Identify which cell holds the provided text, then report its [x, y] central coordinate. 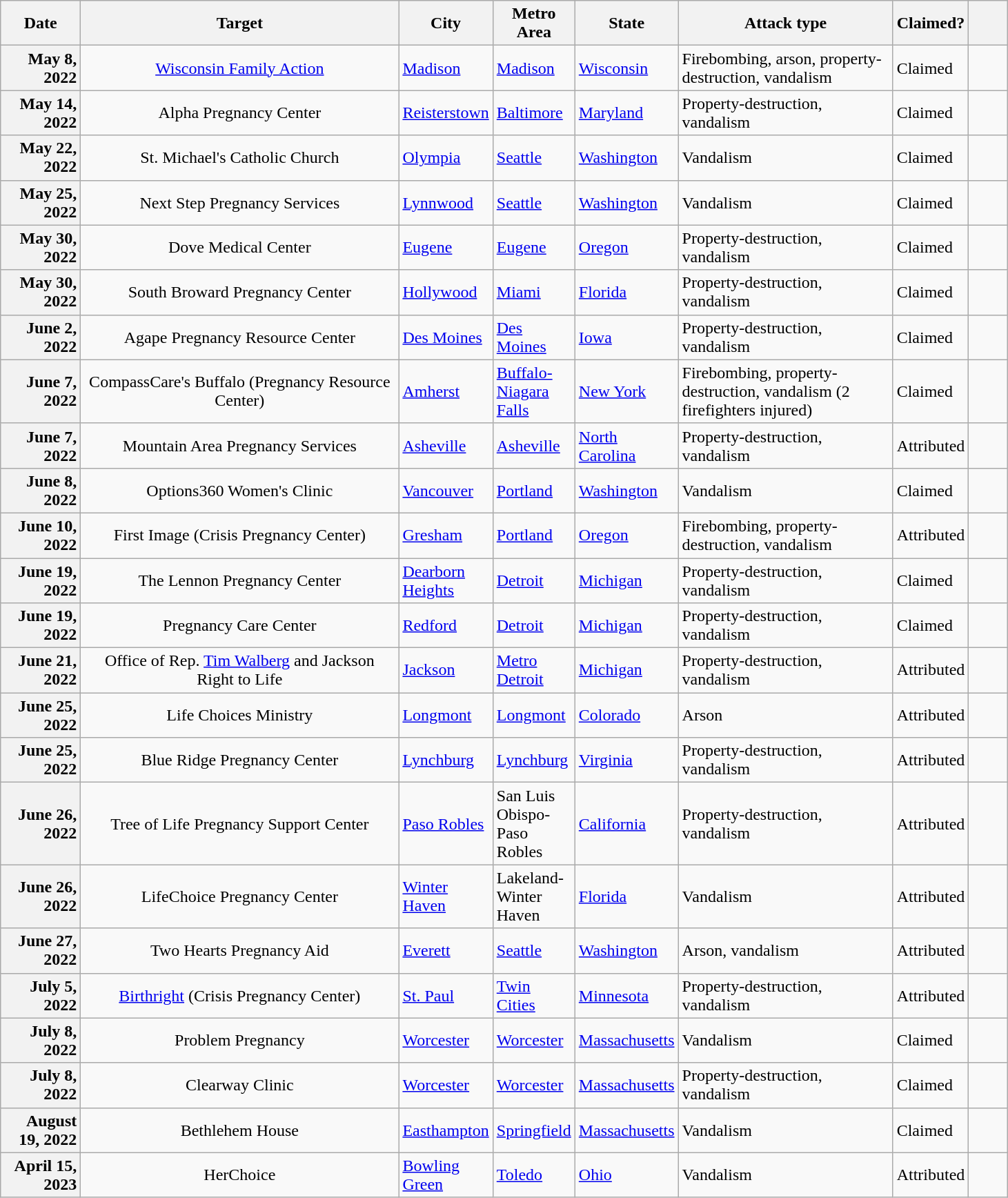
Reisterstown [446, 113]
May 25, 2022 [41, 203]
Agape Pregnancy Resource Center [240, 337]
Metro Detroit [534, 671]
Buffalo-Niagara Falls [534, 391]
Hollywood [446, 293]
Clearway Clinic [240, 1085]
May 22, 2022 [41, 157]
Bethlehem House [240, 1130]
Pregnancy Care Center [240, 625]
May 14, 2022 [41, 113]
Life Choices Ministry [240, 715]
CompassCare's Buffalo (Pregnancy Resource Center) [240, 391]
San Luis Obispo-Paso Robles [534, 824]
City [446, 23]
Paso Robles [446, 824]
Baltimore [534, 113]
State [626, 23]
Office of Rep. Tim Walberg and Jackson Right to Life [240, 671]
Dearborn Heights [446, 580]
Vancouver [446, 490]
LifeChoice Pregnancy Center [240, 896]
July 5, 2022 [41, 995]
August 19, 2022 [41, 1130]
St. Paul [446, 995]
Options360 Women's Clinic [240, 490]
Attack type [785, 23]
Metro Area [534, 23]
Gresham [446, 536]
Two Hearts Pregnancy Aid [240, 951]
May 8, 2022 [41, 68]
Wisconsin [626, 68]
Miami [534, 293]
Twin Cities [534, 995]
June 10, 2022 [41, 536]
June 8, 2022 [41, 490]
Lakeland-Winter Haven [534, 896]
Ohio [626, 1175]
Lynnwood [446, 203]
Winter Haven [446, 896]
Tree of Life Pregnancy Support Center [240, 824]
Date [41, 23]
Birthright (Crisis Pregnancy Center) [240, 995]
New York [626, 391]
Target [240, 23]
Blue Ridge Pregnancy Center [240, 760]
Bowling Green [446, 1175]
Problem Pregnancy [240, 1041]
June 27, 2022 [41, 951]
April 15, 2023 [41, 1175]
Alpha Pregnancy Center [240, 113]
Jackson [446, 671]
St. Michael's Catholic Church [240, 157]
Redford [446, 625]
Firebombing, property-destruction, vandalism (2 firefighters injured) [785, 391]
Next Step Pregnancy Services [240, 203]
Mountain Area Pregnancy Services [240, 446]
Amherst [446, 391]
Everett [446, 951]
HerChoice [240, 1175]
Easthampton [446, 1130]
Arson [785, 715]
Iowa [626, 337]
Firebombing, property-destruction, vandalism [785, 536]
North Carolina [626, 446]
Arson, vandalism [785, 951]
South Broward Pregnancy Center [240, 293]
Maryland [626, 113]
Minnesota [626, 995]
June 2, 2022 [41, 337]
June 21, 2022 [41, 671]
Wisconsin Family Action [240, 68]
Dove Medical Center [240, 247]
The Lennon Pregnancy Center [240, 580]
Firebombing, arson, property-destruction, vandalism [785, 68]
Olympia [446, 157]
Claimed? [931, 23]
California [626, 824]
Colorado [626, 715]
Toledo [534, 1175]
Virginia [626, 760]
Springfield [534, 1130]
First Image (Crisis Pregnancy Center) [240, 536]
